Output the (X, Y) coordinate of the center of the cell containing the given text.  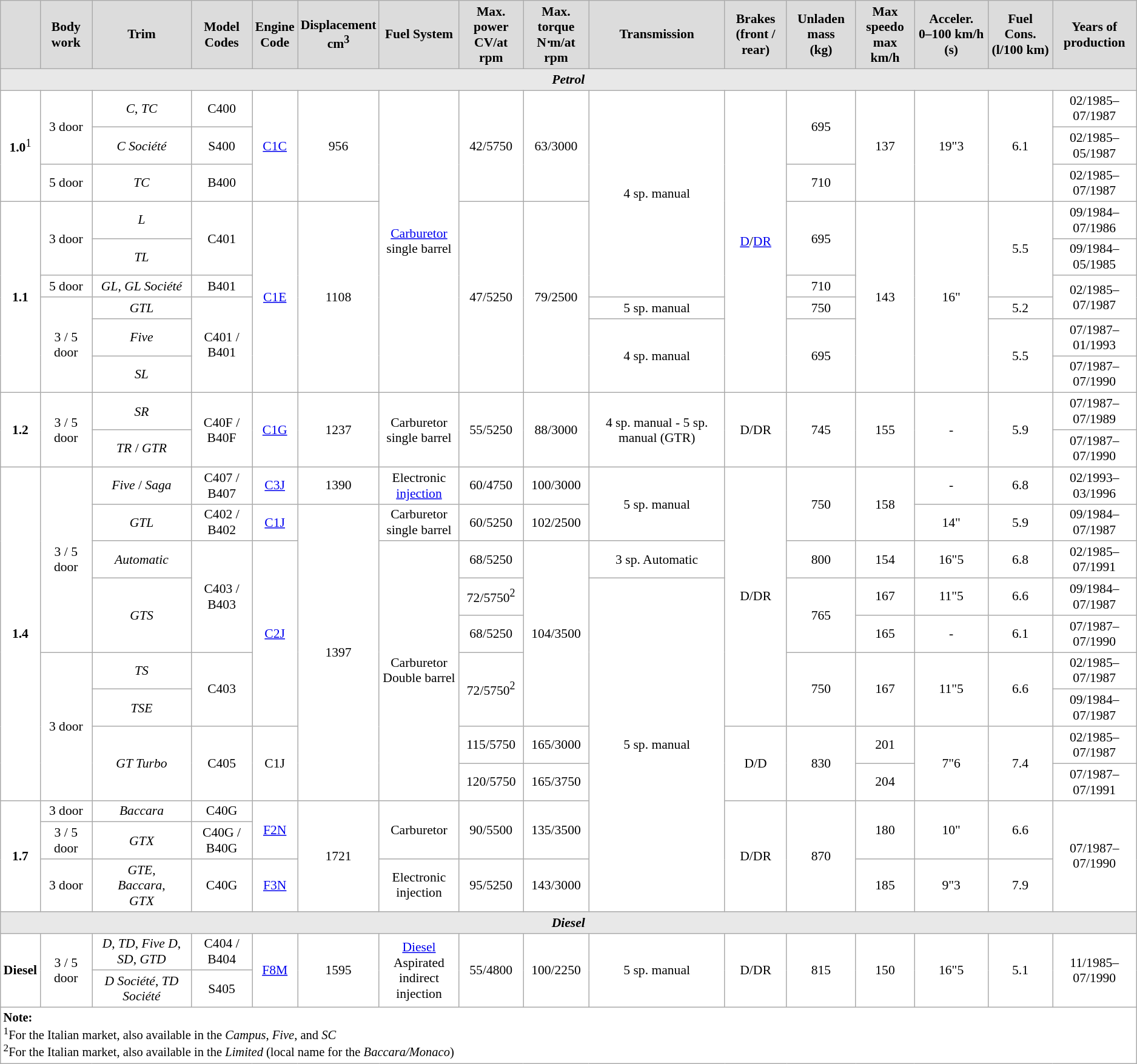
1.4 (21, 634)
Max. torqueN⋅m/at rpm (556, 35)
B400 (221, 183)
D/D (756, 763)
4 sp. manual - 5 sp. manual (GTR) (657, 430)
155 (885, 430)
154 (885, 560)
201 (885, 744)
90/5500 (491, 829)
830 (821, 763)
55/5250 (491, 430)
1108 (338, 297)
09/1984–05/1985 (1095, 257)
1.01 (21, 146)
7.9 (1020, 885)
Unladen mass(kg) (821, 35)
1237 (338, 430)
815 (821, 970)
Max. powerCV/at rpm (491, 35)
800 (821, 560)
07/1987–01/1993 (1095, 337)
143/3000 (556, 885)
60/5250 (491, 523)
165/3000 (556, 744)
TSE (142, 708)
C404 / B404 (221, 952)
TS (142, 671)
C403 (221, 689)
GTE,Baccara,GTX (142, 885)
5.2 (1020, 308)
Brakes(front / rear) (756, 35)
100/2250 (556, 970)
Trim (142, 35)
19"3 (951, 146)
SL (142, 375)
10" (951, 829)
55/4800 (491, 970)
60/4750 (491, 485)
1.1 (21, 297)
C1E (275, 297)
14" (951, 523)
11/1985–07/1990 (1095, 970)
C2J (275, 634)
CarburetorDouble barrel (418, 671)
1595 (338, 970)
Max speedomax km/h (885, 35)
SR (142, 411)
47/5250 (491, 297)
Transmission (657, 35)
1.2 (21, 430)
C40F / B40F (221, 430)
88/3000 (556, 430)
745 (821, 430)
D Société, TD Société (142, 989)
180 (885, 829)
C3J (275, 485)
B401 (221, 287)
Baccara (142, 811)
870 (821, 856)
GL, GL Société (142, 287)
16" (951, 297)
Carburetor (418, 829)
C401 (221, 238)
C405 (221, 763)
02/1985–05/1987 (1095, 146)
TR / GTR (142, 449)
185 (885, 885)
S400 (221, 146)
Petrol (569, 79)
Years ofproduction (1095, 35)
09/1984–07/1986 (1095, 219)
GTX (142, 840)
F3N (275, 885)
1721 (338, 856)
150 (885, 970)
Five / Saga (142, 485)
165 (885, 634)
02/1985–07/1991 (1095, 560)
5.1 (1020, 970)
104/3500 (556, 634)
Fuel Cons.(l/100 km) (1020, 35)
204 (885, 782)
ModelCodes (221, 35)
956 (338, 146)
C407 / B407 (221, 485)
S405 (221, 989)
Diesel Aspirated indirect injection (418, 970)
Automatic (142, 560)
GTS (142, 615)
Five (142, 337)
F2N (275, 829)
C402 / B402 (221, 523)
F8M (275, 970)
L (142, 219)
07/1987–07/1991 (1095, 782)
7.4 (1020, 763)
165/3750 (556, 782)
3 sp. Automatic (657, 560)
C, TC (142, 109)
1390 (338, 485)
Fuel System (418, 35)
Body work (66, 35)
C1C (275, 146)
C40G / B40G (221, 840)
1.7 (21, 856)
135/3500 (556, 829)
Displacementcm3 (338, 35)
120/5750 (491, 782)
C403 / B403 (221, 597)
TL (142, 257)
115/5750 (491, 744)
C Société (142, 146)
137 (885, 146)
63/3000 (556, 146)
95/5250 (491, 885)
C400 (221, 109)
C401 / B401 (221, 345)
GT Turbo (142, 763)
143 (885, 297)
07/1987–07/1989 (1095, 411)
42/5750 (491, 146)
EngineCode (275, 35)
D, TD, Five D, SD, GTD (142, 952)
02/1993–03/1996 (1095, 485)
Acceler.0–100 km/h (s) (951, 35)
102/2500 (556, 523)
765 (821, 615)
9"3 (951, 885)
TC (142, 183)
79/2500 (556, 297)
100/3000 (556, 485)
1397 (338, 652)
7"6 (951, 763)
C1G (275, 430)
158 (885, 504)
